Output the [X, Y] coordinate of the center of the cell containing the given text.  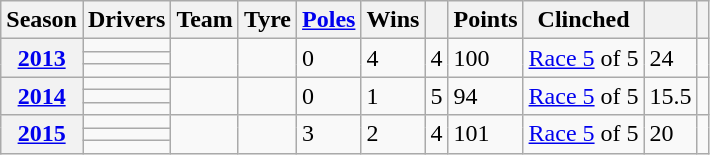
2015 [42, 134]
Team [205, 20]
Clinched [584, 20]
Tyre [267, 20]
2013 [42, 58]
15.5 [670, 96]
94 [486, 96]
24 [670, 58]
Season [42, 20]
5 [436, 96]
20 [670, 134]
101 [486, 134]
Wins [393, 20]
2 [393, 134]
Drivers [126, 20]
100 [486, 58]
Poles [329, 20]
1 [393, 96]
2014 [42, 96]
3 [329, 134]
Points [486, 20]
